Find where the given text appears and provide that cell's center as [X, Y] coordinate. 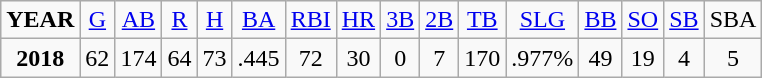
0 [400, 58]
RBI [310, 20]
SB [684, 20]
174 [138, 58]
2018 [40, 58]
G [98, 20]
72 [310, 58]
AB [138, 20]
BB [600, 20]
49 [600, 58]
19 [643, 58]
62 [98, 58]
30 [358, 58]
7 [440, 58]
TB [482, 20]
HR [358, 20]
BA [258, 20]
2B [440, 20]
R [180, 20]
170 [482, 58]
SLG [542, 20]
4 [684, 58]
3B [400, 20]
5 [733, 58]
H [214, 20]
.445 [258, 58]
SBA [733, 20]
SO [643, 20]
.977% [542, 58]
64 [180, 58]
73 [214, 58]
YEAR [40, 20]
